Capture the cell that displays the provided text and extract its [x, y] central coordinate. 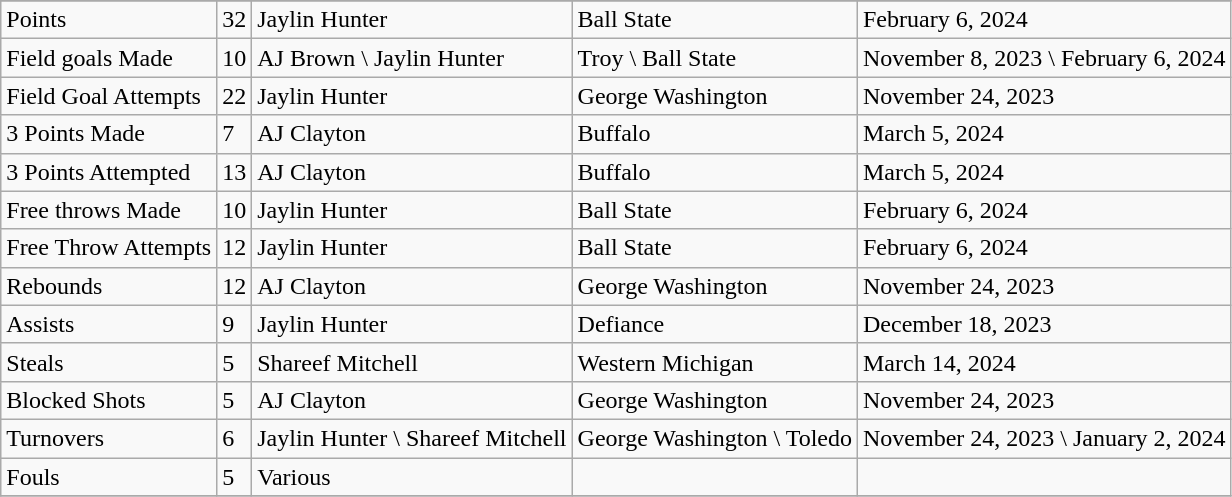
Free Throw Attempts [109, 248]
Field goals Made [109, 58]
Free throws Made [109, 210]
Shareef Mitchell [412, 362]
Western Michigan [714, 362]
Assists [109, 324]
November 24, 2023 \ January 2, 2024 [1044, 438]
Blocked Shots [109, 400]
Rebounds [109, 286]
Field Goal Attempts [109, 96]
Steals [109, 362]
Defiance [714, 324]
3 Points Attempted [109, 172]
George Washington \ Toledo [714, 438]
13 [234, 172]
Troy \ Ball State [714, 58]
7 [234, 134]
AJ Brown \ Jaylin Hunter [412, 58]
9 [234, 324]
Turnovers [109, 438]
November 8, 2023 \ February 6, 2024 [1044, 58]
6 [234, 438]
32 [234, 20]
December 18, 2023 [1044, 324]
Jaylin Hunter \ Shareef Mitchell [412, 438]
Points [109, 20]
Fouls [109, 477]
3 Points Made [109, 134]
Various [412, 477]
22 [234, 96]
March 14, 2024 [1044, 362]
